Return (x, y) of the center of cell containing provided text 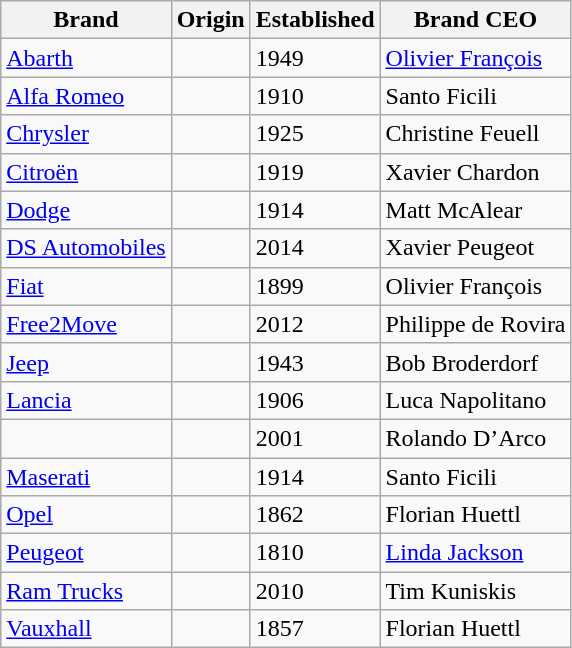
1925 (315, 134)
Citroën (86, 172)
Matt McAlear (476, 210)
2014 (315, 248)
Vauxhall (86, 629)
Maserati (86, 477)
1943 (315, 362)
1899 (315, 286)
Abarth (86, 58)
Ram Trucks (86, 591)
Opel (86, 515)
Xavier Chardon (476, 172)
Brand CEO (476, 20)
Christine Feuell (476, 134)
1906 (315, 400)
Peugeot (86, 553)
1857 (315, 629)
Luca Napolitano (476, 400)
Fiat (86, 286)
Linda Jackson (476, 553)
1949 (315, 58)
Xavier Peugeot (476, 248)
1919 (315, 172)
Philippe de Rovira (476, 324)
DS Automobiles (86, 248)
2010 (315, 591)
2012 (315, 324)
1810 (315, 553)
2001 (315, 438)
1862 (315, 515)
Lancia (86, 400)
1910 (315, 96)
Free2Move (86, 324)
Alfa Romeo (86, 96)
Established (315, 20)
Origin (210, 20)
Chrysler (86, 134)
Dodge (86, 210)
Tim Kuniskis (476, 591)
Rolando D’Arco (476, 438)
Jeep (86, 362)
Brand (86, 20)
Bob Broderdorf (476, 362)
